Provide the (X, Y) coordinate of the cell's center where the given text is located.  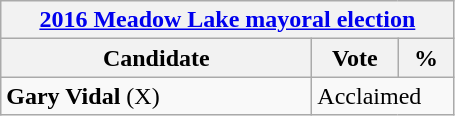
2016 Meadow Lake mayoral election (228, 20)
Vote (355, 58)
Acclaimed (383, 96)
% (426, 58)
Gary Vidal (X) (156, 96)
Candidate (156, 58)
